Provide the (X, Y) coordinate of the cell's center where the given text is located.  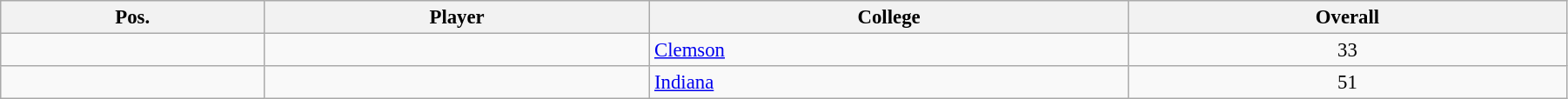
Player (458, 17)
Clemson (889, 50)
College (889, 17)
Overall (1347, 17)
51 (1347, 82)
Pos. (132, 17)
33 (1347, 50)
Indiana (889, 82)
